Pinpoint the cell where the given text exists, returning its [x, y] midpoint coordinate. 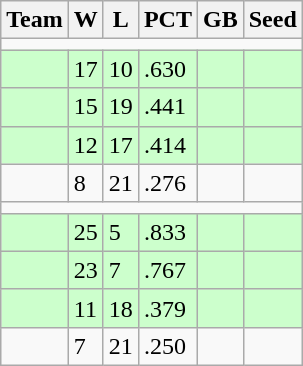
12 [86, 145]
.414 [168, 145]
PCT [168, 20]
.767 [168, 270]
.833 [168, 232]
11 [86, 308]
.250 [168, 346]
18 [120, 308]
GB [220, 20]
23 [86, 270]
15 [86, 107]
.379 [168, 308]
19 [120, 107]
25 [86, 232]
W [86, 20]
10 [120, 69]
.630 [168, 69]
5 [120, 232]
.441 [168, 107]
Team [35, 20]
L [120, 20]
8 [86, 183]
Seed [272, 20]
.276 [168, 183]
